For the text-containing cell, return its midpoint in [x, y] coordinate format. 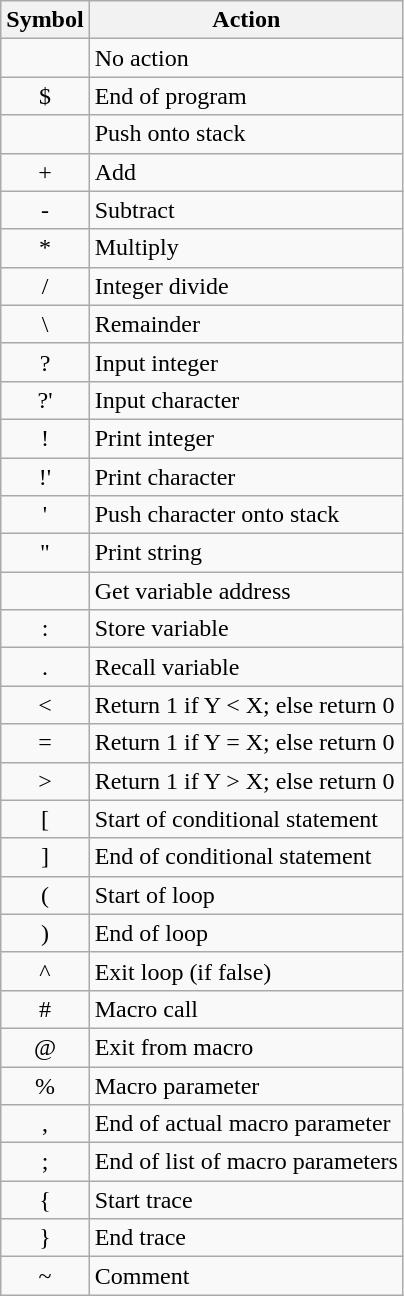
End of list of macro parameters [246, 1162]
Start of loop [246, 895]
> [45, 781]
: [45, 629]
Exit from macro [246, 1047]
Return 1 if Y = X; else return 0 [246, 743]
Exit loop (if false) [246, 971]
! [45, 438]
Print character [246, 477]
$ [45, 96]
= [45, 743]
[ [45, 819]
Return 1 if Y > X; else return 0 [246, 781]
Remainder [246, 324]
Symbol [45, 20]
- [45, 210]
# [45, 1009]
] [45, 857]
{ [45, 1200]
Macro parameter [246, 1085]
^ [45, 971]
@ [45, 1047]
< [45, 705]
Macro call [246, 1009]
Push onto stack [246, 134]
Input integer [246, 362]
Subtract [246, 210]
, [45, 1124]
; [45, 1162]
Print integer [246, 438]
~ [45, 1276]
} [45, 1238]
Multiply [246, 248]
) [45, 933]
Print string [246, 553]
' [45, 515]
End trace [246, 1238]
\ [45, 324]
% [45, 1085]
Action [246, 20]
" [45, 553]
!' [45, 477]
* [45, 248]
Get variable address [246, 591]
End of program [246, 96]
Push character onto stack [246, 515]
Comment [246, 1276]
Recall variable [246, 667]
Add [246, 172]
Store variable [246, 629]
+ [45, 172]
Return 1 if Y < X; else return 0 [246, 705]
Input character [246, 400]
No action [246, 58]
End of actual macro parameter [246, 1124]
( [45, 895]
? [45, 362]
. [45, 667]
Integer divide [246, 286]
Start of conditional statement [246, 819]
?' [45, 400]
Start trace [246, 1200]
/ [45, 286]
End of loop [246, 933]
End of conditional statement [246, 857]
